Find where the given text appears and provide that cell's center as [x, y] coordinate. 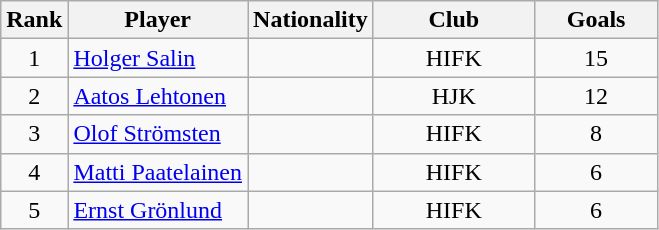
Rank [34, 20]
Holger Salin [158, 58]
Matti Paatelainen [158, 172]
Club [454, 20]
3 [34, 134]
Nationality [311, 20]
2 [34, 96]
Ernst Grönlund [158, 210]
Player [158, 20]
Olof Strömsten [158, 134]
5 [34, 210]
Goals [596, 20]
4 [34, 172]
HJK [454, 96]
1 [34, 58]
12 [596, 96]
8 [596, 134]
Aatos Lehtonen [158, 96]
15 [596, 58]
